Detect which cell encompasses the target text, then output its (X, Y) center coordinate. 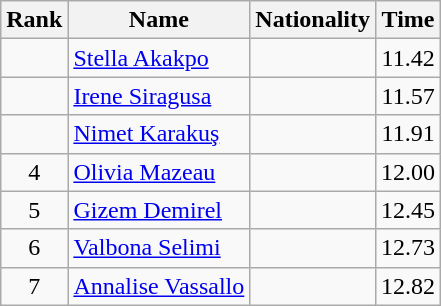
11.57 (408, 96)
12.45 (408, 210)
4 (34, 172)
Nimet Karakuş (159, 134)
Time (408, 20)
Gizem Demirel (159, 210)
Name (159, 20)
12.00 (408, 172)
12.73 (408, 248)
5 (34, 210)
11.91 (408, 134)
Stella Akakpo (159, 58)
6 (34, 248)
7 (34, 286)
Nationality (313, 20)
12.82 (408, 286)
Olivia Mazeau (159, 172)
Irene Siragusa (159, 96)
Valbona Selimi (159, 248)
Annalise Vassallo (159, 286)
Rank (34, 20)
11.42 (408, 58)
